Find where the given text appears and provide that cell's center as [X, Y] coordinate. 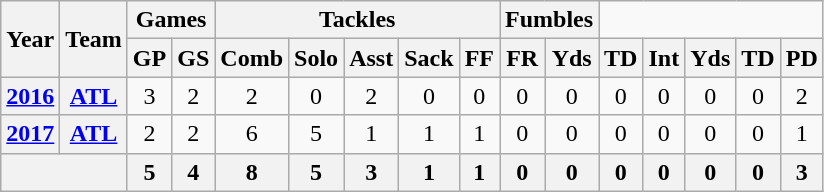
6 [252, 134]
8 [252, 172]
Fumbles [550, 20]
4 [194, 172]
GP [149, 58]
Games [170, 20]
GS [194, 58]
2017 [30, 134]
Solo [316, 58]
PD [802, 58]
Asst [372, 58]
Team [94, 39]
Comb [252, 58]
Tackles [358, 20]
Int [664, 58]
2016 [30, 96]
FF [479, 58]
Year [30, 39]
Sack [429, 58]
FR [522, 58]
